Locate the cell with the specified text and output its [X, Y] center coordinate. 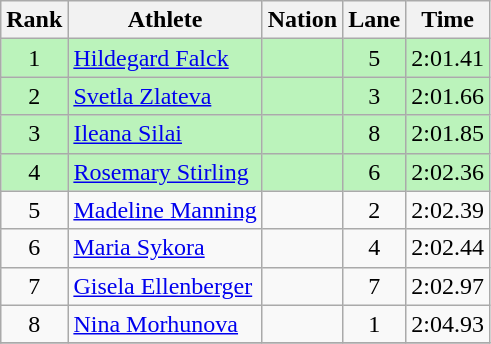
Ileana Silai [165, 134]
Rank [34, 20]
2:02.97 [448, 286]
Hildegard Falck [165, 58]
Athlete [165, 20]
2:02.39 [448, 210]
Nation [302, 20]
2:01.85 [448, 134]
2:02.36 [448, 172]
Time [448, 20]
Svetla Zlateva [165, 96]
Lane [374, 20]
Rosemary Stirling [165, 172]
2:02.44 [448, 248]
2:01.41 [448, 58]
Maria Sykora [165, 248]
Madeline Manning [165, 210]
Gisela Ellenberger [165, 286]
2:04.93 [448, 324]
Nina Morhunova [165, 324]
2:01.66 [448, 96]
